From the cell containing the given text, extract its center point as [X, Y] coordinate. 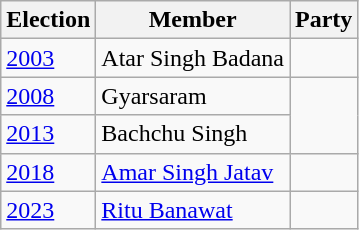
2018 [48, 172]
Amar Singh Jatav [193, 172]
Election [48, 20]
2023 [48, 210]
Party [324, 20]
Atar Singh Badana [193, 58]
Bachchu Singh [193, 134]
Member [193, 20]
2013 [48, 134]
Gyarsaram [193, 96]
Ritu Banawat [193, 210]
2003 [48, 58]
2008 [48, 96]
